Scan for the cell matching the given text and deliver its (x, y) coordinate at center. 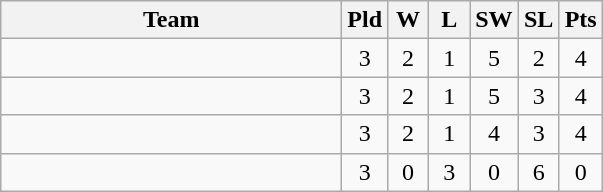
Team (172, 20)
W (408, 20)
Pts (580, 20)
Pld (365, 20)
6 (538, 172)
SW (494, 20)
SL (538, 20)
L (450, 20)
